Return the (X, Y) coordinate for the center point of the cell that contains the specified text.  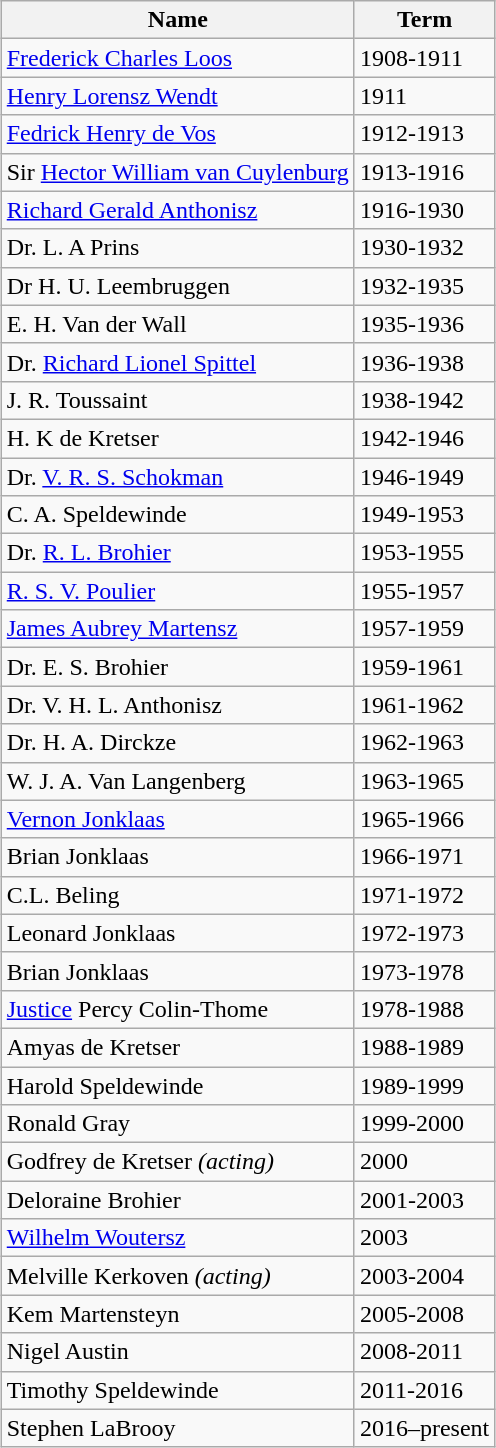
Dr. H. A. Dirckze (178, 743)
Deloraine Brohier (178, 1200)
Term (424, 20)
2005-2008 (424, 1314)
Dr. Richard Lionel Spittel (178, 362)
C. A. Speldewinde (178, 515)
Timothy Speldewinde (178, 1390)
Vernon Jonklaas (178, 819)
1972-1973 (424, 933)
2001-2003 (424, 1200)
Dr. E. S. Brohier (178, 667)
R. S. V. Poulier (178, 591)
2011-2016 (424, 1390)
1962-1963 (424, 743)
1988-1989 (424, 1047)
2003 (424, 1238)
E. H. Van der Wall (178, 324)
2016–present (424, 1428)
2000 (424, 1162)
1912-1913 (424, 134)
Name (178, 20)
2003-2004 (424, 1276)
Richard Gerald Anthonisz (178, 210)
1989-1999 (424, 1085)
1953-1955 (424, 553)
Dr. L. A Prins (178, 248)
1938-1942 (424, 400)
1955-1957 (424, 591)
Frederick Charles Loos (178, 58)
1971-1972 (424, 895)
1930-1932 (424, 248)
1908-1911 (424, 58)
1942-1946 (424, 438)
Justice Percy Colin-Thome (178, 1009)
1936-1938 (424, 362)
Ronald Gray (178, 1124)
1978-1988 (424, 1009)
Dr. V. R. S. Schokman (178, 477)
1961-1962 (424, 705)
Godfrey de Kretser (acting) (178, 1162)
Stephen LaBrooy (178, 1428)
Nigel Austin (178, 1352)
Amyas de Kretser (178, 1047)
Sir Hector William van Cuylenburg (178, 172)
Leonard Jonklaas (178, 933)
1966-1971 (424, 857)
1946-1949 (424, 477)
C.L. Beling (178, 895)
1935-1936 (424, 324)
Henry Lorensz Wendt (178, 96)
2008-2011 (424, 1352)
1957-1959 (424, 629)
1973-1978 (424, 971)
Melville Kerkoven (acting) (178, 1276)
1965-1966 (424, 819)
1916-1930 (424, 210)
1999-2000 (424, 1124)
1959-1961 (424, 667)
Kem Martensteyn (178, 1314)
1913-1916 (424, 172)
Dr. V. H. L. Anthonisz (178, 705)
1949-1953 (424, 515)
Fedrick Henry de Vos (178, 134)
James Aubrey Martensz (178, 629)
Harold Speldewinde (178, 1085)
J. R. Toussaint (178, 400)
1911 (424, 96)
Wilhelm Woutersz (178, 1238)
H. K de Kretser (178, 438)
W. J. A. Van Langenberg (178, 781)
Dr H. U. Leembruggen (178, 286)
Dr. R. L. Brohier (178, 553)
1932-1935 (424, 286)
1963-1965 (424, 781)
